Capture the cell that displays the provided text and extract its (X, Y) central coordinate. 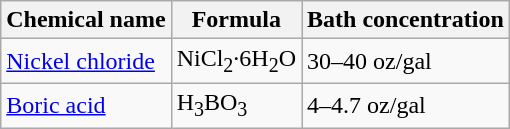
Bath concentration (406, 20)
30–40 oz/gal (406, 61)
Nickel chloride (86, 61)
NiCl2·6H2O (236, 61)
Formula (236, 20)
H3BO3 (236, 105)
4–4.7 oz/gal (406, 105)
Chemical name (86, 20)
Boric acid (86, 105)
